Return the (x, y) coordinate for the center point of the cell that contains the specified text.  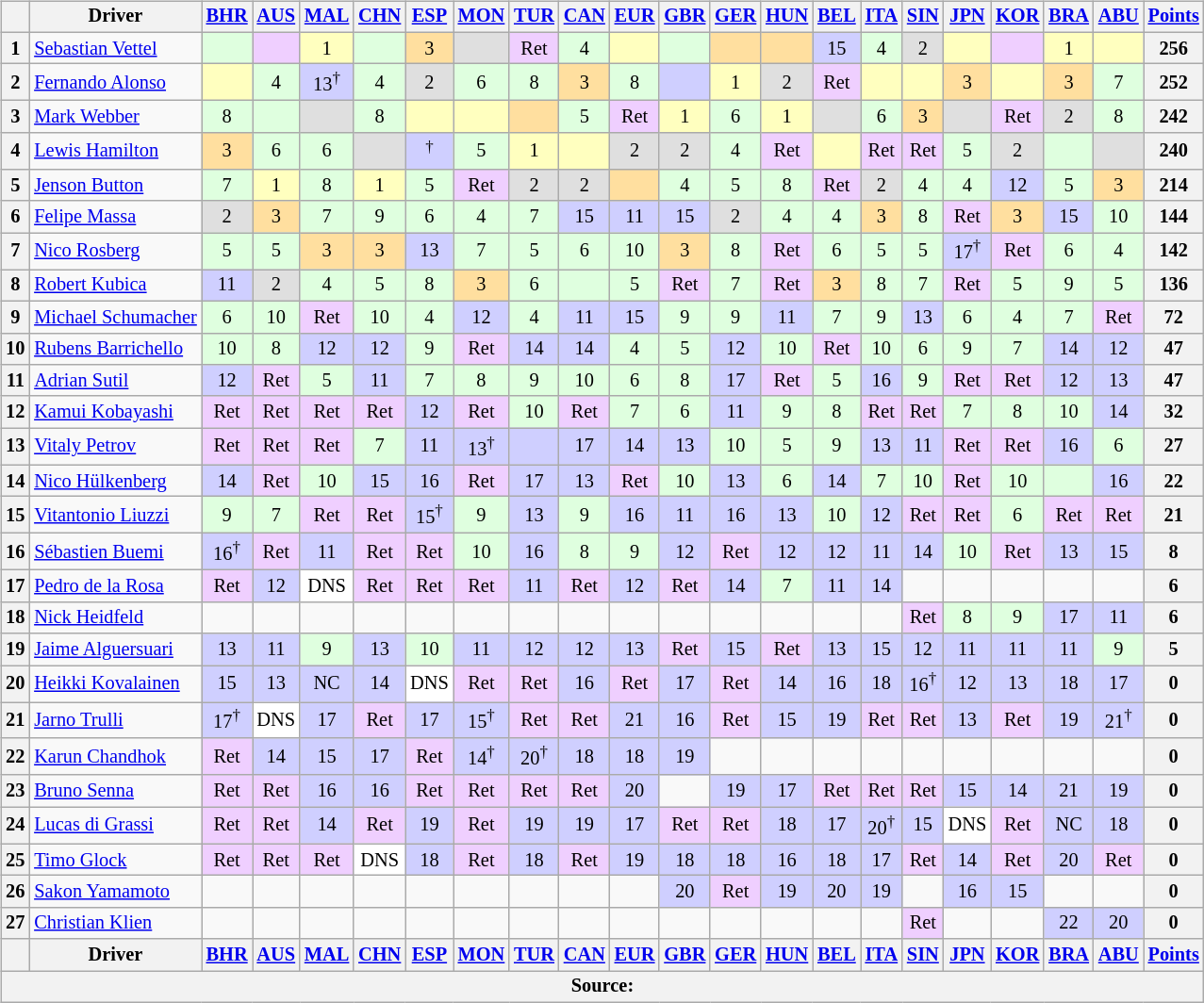
240 (1174, 151)
Vitantonio Liuzzi (115, 515)
Pedro de la Rosa (115, 586)
Michael Schumacher (115, 317)
Christian Klien (115, 923)
Heikki Kovalainen (115, 684)
Jaime Alguersuari (115, 649)
242 (1174, 117)
14† (482, 756)
136 (1174, 286)
Nick Heidfeld (115, 617)
Sebastian Vettel (115, 48)
21† (1118, 720)
24 (15, 826)
25 (15, 860)
Robert Kubica (115, 286)
Bruno Senna (115, 791)
144 (1174, 217)
Kamui Kobayashi (115, 412)
72 (1174, 317)
Vitaly Petrov (115, 447)
Jarno Trulli (115, 720)
Adrian Sutil (115, 381)
Karun Chandhok (115, 756)
† (429, 151)
Lewis Hamilton (115, 151)
214 (1174, 186)
26 (15, 892)
Sébastien Buemi (115, 552)
Jenson Button (115, 186)
Rubens Barrichello (115, 349)
32 (1174, 412)
252 (1174, 83)
23 (15, 791)
142 (1174, 251)
Mark Webber (115, 117)
Nico Rosberg (115, 251)
Sakon Yamamoto (115, 892)
Felipe Massa (115, 217)
Timo Glock (115, 860)
256 (1174, 48)
Fernando Alonso (115, 83)
Lucas di Grassi (115, 826)
Source: (602, 987)
Nico Hülkenberg (115, 481)
